Return the (X, Y) coordinate for the center point of the cell that contains the specified text.  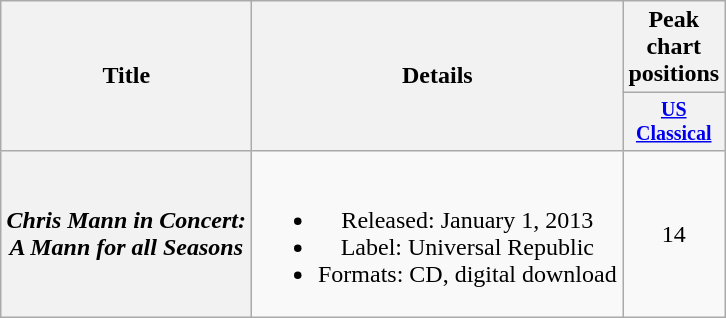
Chris Mann in Concert: A Mann for all Seasons (126, 234)
USClassical (674, 122)
Details (438, 76)
Peak chart positions (674, 47)
Title (126, 76)
14 (674, 234)
Released: January 1, 2013Label: Universal RepublicFormats: CD, digital download (438, 234)
